Detect which cell encompasses the target text, then output its [x, y] center coordinate. 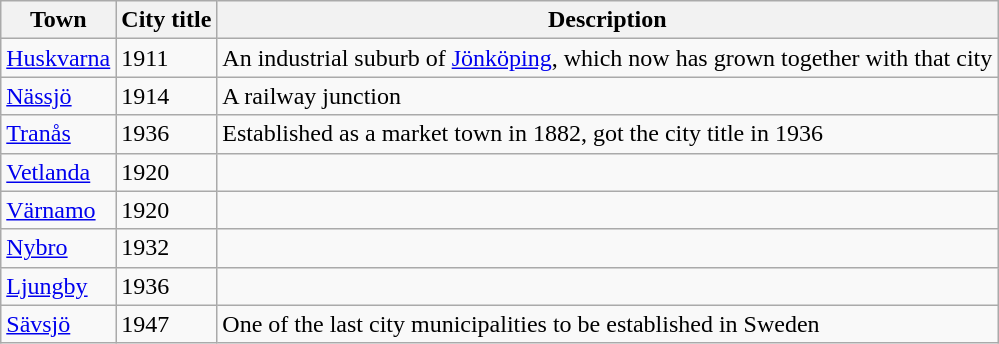
Sävsjö [58, 324]
A railway junction [608, 96]
Vetlanda [58, 172]
Town [58, 20]
One of the last city municipalities to be established in Sweden [608, 324]
1947 [166, 324]
Ljungby [58, 286]
Värnamo [58, 210]
Tranås [58, 134]
1914 [166, 96]
City title [166, 20]
Established as a market town in 1882, got the city title in 1936 [608, 134]
Huskvarna [58, 58]
1932 [166, 248]
Description [608, 20]
Nybro [58, 248]
1911 [166, 58]
Nässjö [58, 96]
An industrial suburb of Jönköping, which now has grown together with that city [608, 58]
